Locate the cell with the specified text and output its [x, y] center coordinate. 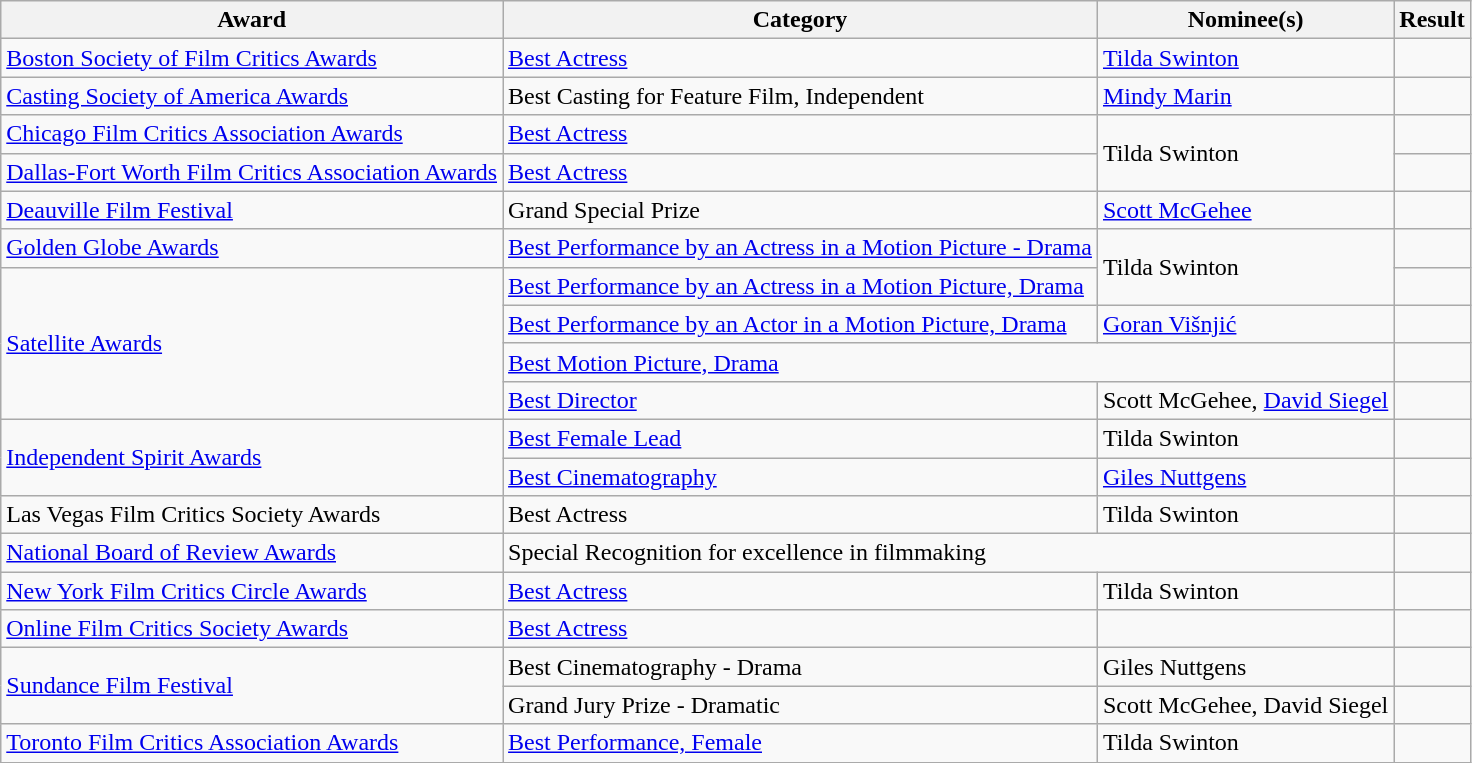
Best Performance by an Actor in a Motion Picture, Drama [800, 324]
Best Performance by an Actress in a Motion Picture - Drama [800, 248]
Boston Society of Film Critics Awards [252, 58]
Toronto Film Critics Association Awards [252, 743]
Deauville Film Festival [252, 210]
Best Cinematography [800, 477]
Result [1432, 20]
Goran Višnjić [1245, 324]
Best Female Lead [800, 438]
Mindy Marin [1245, 96]
Best Director [800, 400]
Golden Globe Awards [252, 248]
Best Performance by an Actress in a Motion Picture, Drama [800, 286]
Sundance Film Festival [252, 686]
Independent Spirit Awards [252, 457]
Special Recognition for excellence in filmmaking [948, 553]
Category [800, 20]
Las Vegas Film Critics Society Awards [252, 515]
Grand Special Prize [800, 210]
Award [252, 20]
Scott McGehee [1245, 210]
Nominee(s) [1245, 20]
Best Motion Picture, Drama [948, 362]
Best Casting for Feature Film, Independent [800, 96]
Chicago Film Critics Association Awards [252, 134]
Satellite Awards [252, 343]
Best Performance, Female [800, 743]
Dallas-Fort Worth Film Critics Association Awards [252, 172]
Casting Society of America Awards [252, 96]
New York Film Critics Circle Awards [252, 591]
Best Cinematography - Drama [800, 667]
Grand Jury Prize - Dramatic [800, 705]
Online Film Critics Society Awards [252, 629]
National Board of Review Awards [252, 553]
